Return (X, Y) of the center of cell containing provided text 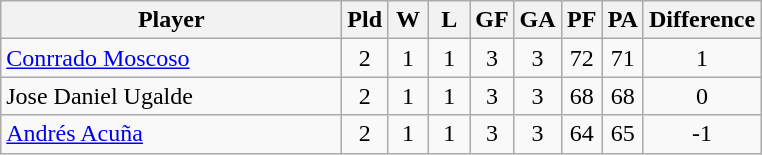
Conrrado Moscoso (172, 58)
Player (172, 20)
64 (582, 134)
0 (702, 96)
GF (492, 20)
Andrés Acuña (172, 134)
W (408, 20)
PA (622, 20)
-1 (702, 134)
L (450, 20)
65 (622, 134)
Difference (702, 20)
PF (582, 20)
Pld (365, 20)
Jose Daniel Ugalde (172, 96)
71 (622, 58)
72 (582, 58)
GA (538, 20)
